Output the [X, Y] coordinate of the center of the cell containing the given text.  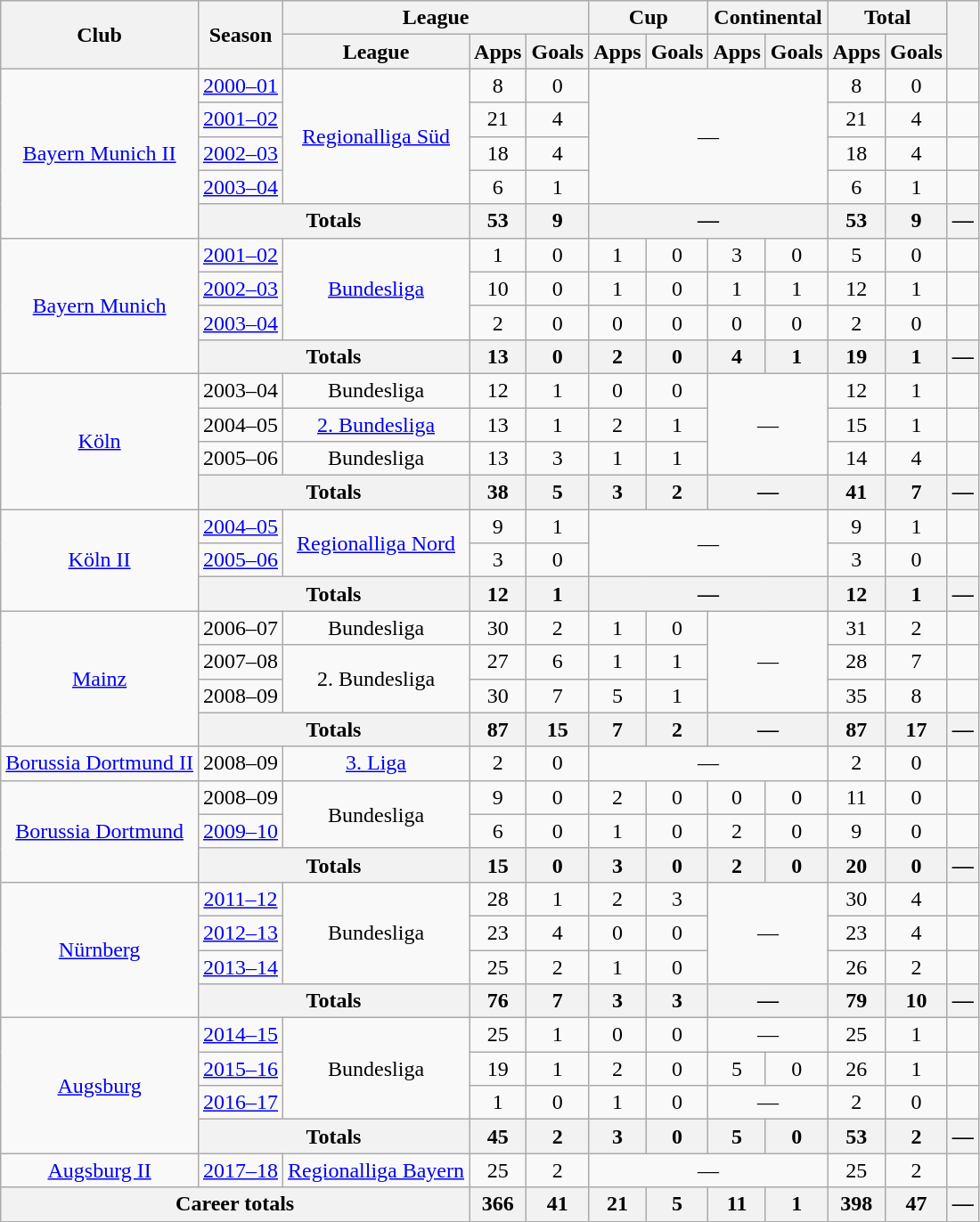
27 [498, 662]
2012–13 [241, 933]
2014–15 [241, 1035]
366 [498, 1204]
Mainz [100, 679]
Regionalliga Süd [376, 136]
Continental [768, 18]
76 [498, 1001]
Borussia Dortmund [100, 831]
Career totals [235, 1204]
Regionalliga Nord [376, 543]
Augsburg [100, 1086]
38 [498, 493]
3. Liga [376, 763]
35 [856, 696]
Club [100, 35]
398 [856, 1204]
31 [856, 628]
Nürnberg [100, 949]
20 [856, 865]
Augsburg II [100, 1170]
2006–07 [241, 628]
Season [241, 35]
Regionalliga Bayern [376, 1170]
45 [498, 1136]
2017–18 [241, 1170]
14 [856, 459]
47 [917, 1204]
Bayern Munich II [100, 153]
2015–16 [241, 1069]
Total [887, 18]
2013–14 [241, 966]
Borussia Dortmund II [100, 763]
2009–10 [241, 831]
Köln II [100, 560]
17 [917, 729]
Cup [649, 18]
2007–08 [241, 662]
Bayern Munich [100, 305]
2011–12 [241, 899]
Köln [100, 441]
79 [856, 1001]
2016–17 [241, 1103]
2000–01 [241, 86]
